Extract the [X, Y] coordinate from the center of the cell holding the provided text.  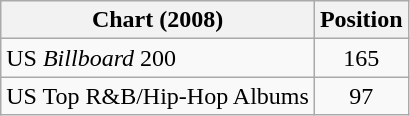
Position [361, 20]
US Billboard 200 [158, 58]
US Top R&B/Hip-Hop Albums [158, 96]
165 [361, 58]
97 [361, 96]
Chart (2008) [158, 20]
